Search for the cell housing the specified text and yield its (x, y) center coordinate. 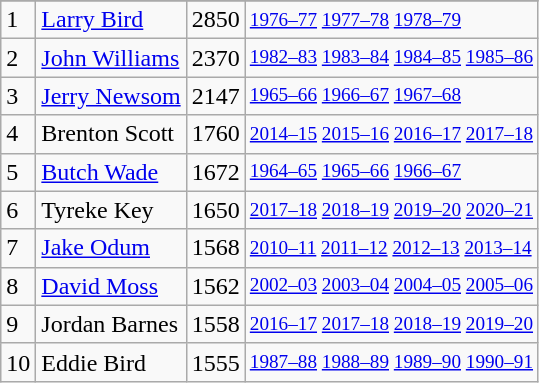
John Williams (111, 58)
1987–88 1988–89 1989–90 1990–91 (391, 362)
1555 (216, 362)
2014–15 2015–16 2016–17 2017–18 (391, 134)
2010–11 2011–12 2012–13 2013–14 (391, 248)
Jordan Barnes (111, 324)
1650 (216, 210)
1982–83 1983–84 1984–85 1985–86 (391, 58)
2850 (216, 20)
Jerry Newsom (111, 96)
David Moss (111, 286)
1 (18, 20)
2 (18, 58)
6 (18, 210)
1976–77 1977–78 1978–79 (391, 20)
1558 (216, 324)
5 (18, 172)
Tyreke Key (111, 210)
2002–03 2003–04 2004–05 2005–06 (391, 286)
8 (18, 286)
Eddie Bird (111, 362)
9 (18, 324)
1760 (216, 134)
Brenton Scott (111, 134)
2017–18 2018–19 2019–20 2020–21 (391, 210)
2147 (216, 96)
1562 (216, 286)
1964–65 1965–66 1966–67 (391, 172)
Butch Wade (111, 172)
10 (18, 362)
1568 (216, 248)
Larry Bird (111, 20)
1965–66 1966–67 1967–68 (391, 96)
2016–17 2017–18 2018–19 2019–20 (391, 324)
7 (18, 248)
4 (18, 134)
3 (18, 96)
2370 (216, 58)
Jake Odum (111, 248)
1672 (216, 172)
